Identify which cell holds the provided text, then report its [x, y] central coordinate. 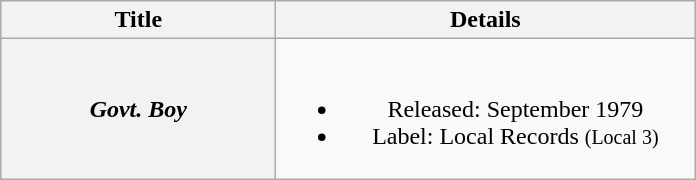
Title [138, 20]
Govt. Boy [138, 109]
Released: September 1979Label: Local Records (Local 3) [486, 109]
Details [486, 20]
